Identify which cell holds the provided text, then report its [x, y] central coordinate. 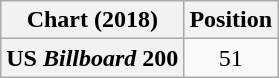
51 [231, 58]
Position [231, 20]
US Billboard 200 [92, 58]
Chart (2018) [92, 20]
